Return the [x, y] coordinate for the center point of the cell that contains the specified text.  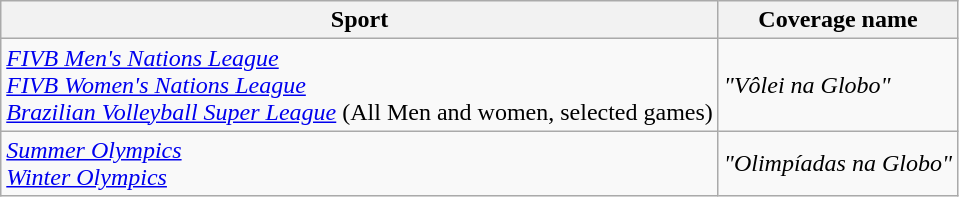
"Olimpíadas na Globo" [838, 164]
Coverage name [838, 20]
Sport [360, 20]
Summer OlympicsWinter Olympics [360, 164]
FIVB Men's Nations LeagueFIVB Women's Nations LeagueBrazilian Volleyball Super League (All Men and women, selected games) [360, 85]
"Vôlei na Globo" [838, 85]
